Capture the cell that displays the provided text and extract its (X, Y) central coordinate. 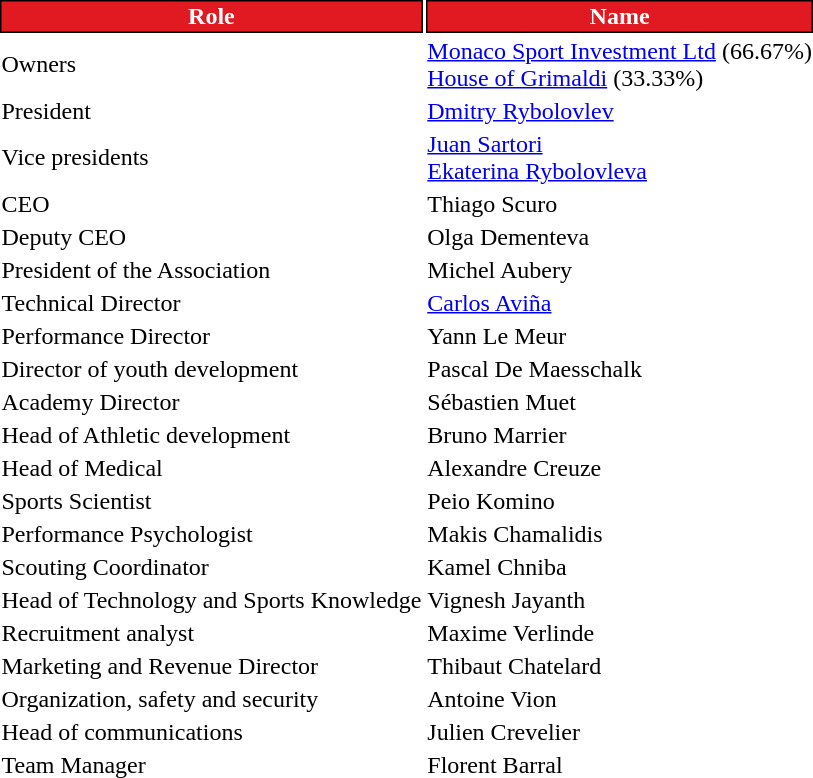
Head of Technology and Sports Knowledge (212, 600)
Role (212, 16)
President of the Association (212, 270)
Recruitment analyst (212, 633)
Head of Medical (212, 468)
Vice presidents (212, 158)
Academy Director (212, 402)
Sports Scientist (212, 501)
Director of youth development (212, 369)
Organization, safety and security (212, 699)
Scouting Coordinator (212, 567)
Performance Psychologist (212, 534)
President (212, 111)
Head of Athletic development (212, 435)
Owners (212, 64)
Technical Director (212, 303)
Marketing and Revenue Director (212, 666)
CEO (212, 204)
Performance Director (212, 336)
Deputy CEO (212, 237)
Head of communications (212, 732)
